Return [x, y] of the center of cell containing provided text 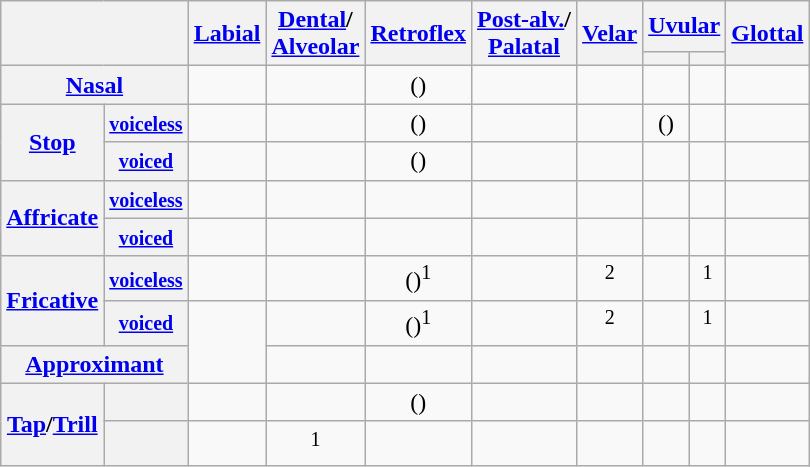
Affricate [52, 218]
Dental/Alveolar [316, 34]
Post-alv./Palatal [524, 34]
Labial [227, 34]
Nasal [94, 85]
Approximant [94, 364]
Velar [610, 34]
Retroflex [418, 34]
Fricative [52, 300]
Uvular [684, 26]
Glottal [768, 34]
Stop [52, 142]
Tap/Trill [52, 424]
